Output the (X, Y) coordinate of the center of the cell containing the given text.  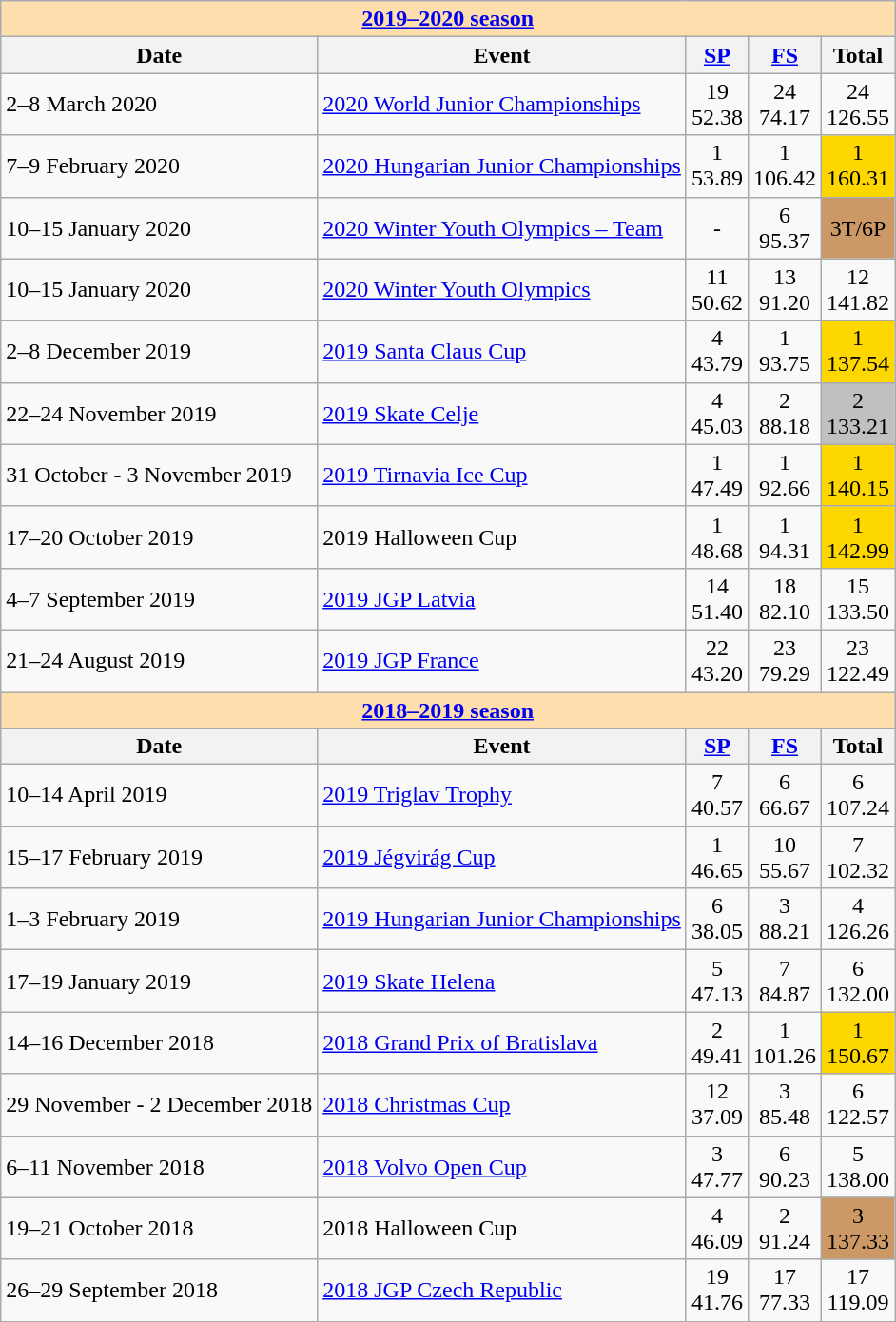
1 101.26 (784, 1042)
7 40.57 (717, 795)
2019 Hungarian Junior Championships (502, 919)
2018 Volvo Open Cup (502, 1166)
23 79.29 (784, 660)
1 92.66 (784, 476)
2019 JGP Latvia (502, 599)
15–17 February 2019 (160, 858)
1 93.75 (784, 352)
7 102.32 (858, 858)
4 45.03 (717, 413)
1 47.49 (717, 476)
11 50.62 (717, 289)
2 88.18 (784, 413)
19 41.76 (717, 1290)
3 88.21 (784, 919)
29 November - 2 December 2018 (160, 1105)
21–24 August 2019 (160, 660)
10 55.67 (784, 858)
1 53.89 (717, 165)
4 43.79 (717, 352)
12 141.82 (858, 289)
2018 Halloween Cup (502, 1229)
2 91.24 (784, 1229)
1 106.42 (784, 165)
15 133.50 (858, 599)
1 48.68 (717, 536)
2 133.21 (858, 413)
3T/6P (858, 228)
- (717, 228)
6 95.37 (784, 228)
1 142.99 (858, 536)
10–14 April 2019 (160, 795)
2–8 March 2020 (160, 105)
18 82.10 (784, 599)
24 74.17 (784, 105)
12 37.09 (717, 1105)
6 132.00 (858, 982)
23 122.49 (858, 660)
2019 Halloween Cup (502, 536)
4–7 September 2019 (160, 599)
2019 Skate Helena (502, 982)
2018–2019 season (448, 710)
6–11 November 2018 (160, 1166)
1 46.65 (717, 858)
22 43.20 (717, 660)
31 October - 3 November 2019 (160, 476)
17–20 October 2019 (160, 536)
6 66.67 (784, 795)
2020 Winter Youth Olympics – Team (502, 228)
22–24 November 2019 (160, 413)
3 137.33 (858, 1229)
24 126.55 (858, 105)
2020 Hungarian Junior Championships (502, 165)
2018 JGP Czech Republic (502, 1290)
3 85.48 (784, 1105)
2020 World Junior Championships (502, 105)
2018 Grand Prix of Bratislava (502, 1042)
2019 Santa Claus Cup (502, 352)
19 52.38 (717, 105)
26–29 September 2018 (160, 1290)
13 91.20 (784, 289)
4 46.09 (717, 1229)
2019 Skate Celje (502, 413)
2019 Triglav Trophy (502, 795)
5 138.00 (858, 1166)
6 122.57 (858, 1105)
2019 Jégvirág Cup (502, 858)
2019 JGP France (502, 660)
6 90.23 (784, 1166)
6 38.05 (717, 919)
14–16 December 2018 (160, 1042)
14 51.40 (717, 599)
2018 Christmas Cup (502, 1105)
1 160.31 (858, 165)
1 94.31 (784, 536)
2–8 December 2019 (160, 352)
2 49.41 (717, 1042)
6 107.24 (858, 795)
17 119.09 (858, 1290)
7–9 February 2020 (160, 165)
1 140.15 (858, 476)
2019 Tirnavia Ice Cup (502, 476)
17–19 January 2019 (160, 982)
4 126.26 (858, 919)
7 84.87 (784, 982)
2019–2020 season (448, 19)
3 47.77 (717, 1166)
1 137.54 (858, 352)
2020 Winter Youth Olympics (502, 289)
19–21 October 2018 (160, 1229)
1 150.67 (858, 1042)
17 77.33 (784, 1290)
5 47.13 (717, 982)
1–3 February 2019 (160, 919)
